Determine the [x, y] coordinate at the center of the cell enclosing the given text.  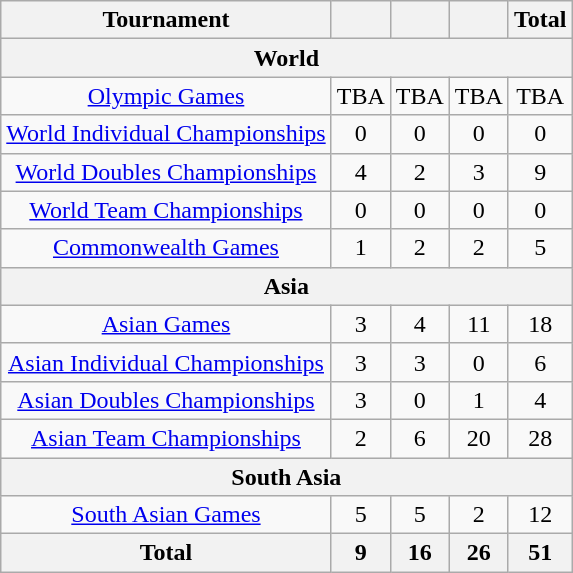
51 [540, 553]
18 [540, 324]
Asian Individual Championships [166, 362]
16 [420, 553]
Tournament [166, 20]
South Asian Games [166, 515]
28 [540, 438]
World [286, 58]
Asian Team Championships [166, 438]
26 [478, 553]
Commonwealth Games [166, 248]
Asia [286, 286]
World Individual Championships [166, 134]
Asian Doubles Championships [166, 400]
World Team Championships [166, 210]
Asian Games [166, 324]
Olympic Games [166, 96]
20 [478, 438]
South Asia [286, 477]
World Doubles Championships [166, 172]
11 [478, 324]
12 [540, 515]
